Determine the (x, y) coordinate at the center of the cell enclosing the given text.  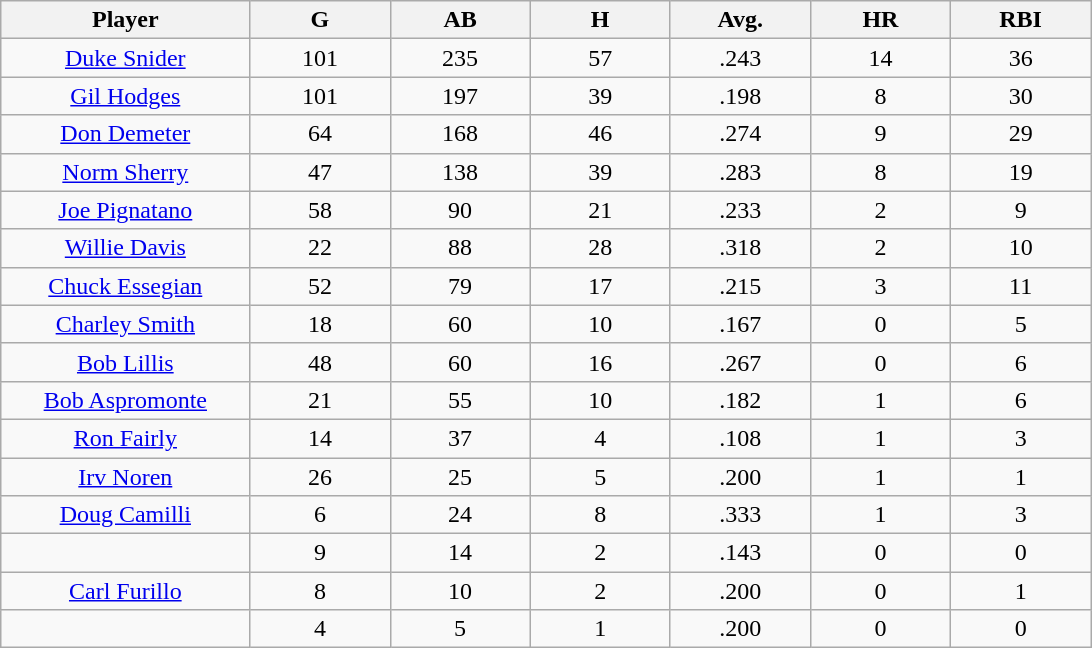
25 (460, 477)
57 (600, 58)
G (320, 20)
Bob Lillis (126, 362)
.198 (740, 96)
Chuck Essegian (126, 286)
138 (460, 172)
Avg. (740, 20)
24 (460, 515)
Willie Davis (126, 248)
168 (460, 134)
79 (460, 286)
HR (880, 20)
90 (460, 210)
.333 (740, 515)
55 (460, 400)
37 (460, 438)
.167 (740, 324)
47 (320, 172)
Joe Pignatano (126, 210)
.318 (740, 248)
Ron Fairly (126, 438)
235 (460, 58)
Charley Smith (126, 324)
30 (1021, 96)
17 (600, 286)
Don Demeter (126, 134)
.283 (740, 172)
52 (320, 286)
.143 (740, 553)
48 (320, 362)
16 (600, 362)
Bob Aspromonte (126, 400)
.108 (740, 438)
19 (1021, 172)
28 (600, 248)
Gil Hodges (126, 96)
29 (1021, 134)
197 (460, 96)
.215 (740, 286)
Irv Noren (126, 477)
58 (320, 210)
Player (126, 20)
.274 (740, 134)
46 (600, 134)
18 (320, 324)
AB (460, 20)
.243 (740, 58)
RBI (1021, 20)
36 (1021, 58)
22 (320, 248)
.182 (740, 400)
26 (320, 477)
.233 (740, 210)
11 (1021, 286)
Doug Camilli (126, 515)
Duke Snider (126, 58)
.267 (740, 362)
H (600, 20)
Norm Sherry (126, 172)
64 (320, 134)
Carl Furillo (126, 591)
88 (460, 248)
